Scan for the cell matching the given text and deliver its (X, Y) coordinate at center. 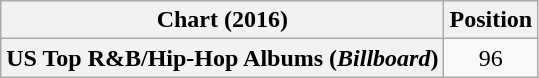
96 (491, 58)
Chart (2016) (222, 20)
US Top R&B/Hip-Hop Albums (Billboard) (222, 58)
Position (491, 20)
